Pinpoint the cell where the given text exists, returning its (x, y) midpoint coordinate. 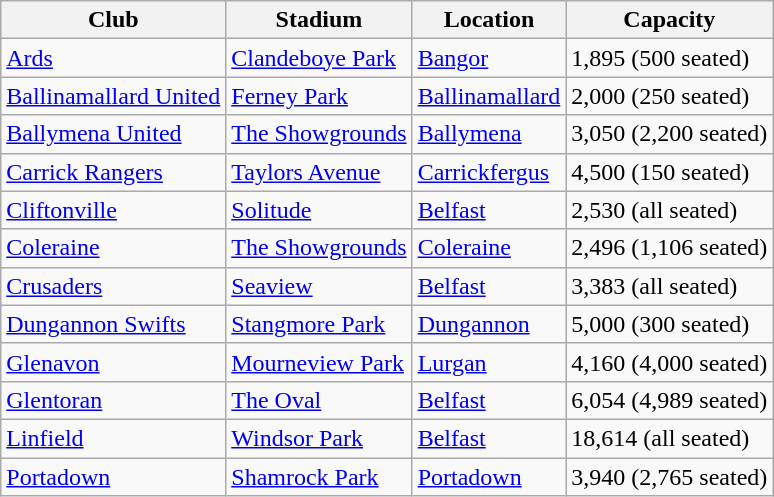
5,000 (300 seated) (670, 324)
2,000 (250 seated) (670, 96)
Clandeboye Park (319, 58)
4,500 (150 seated) (670, 172)
Ballymena United (114, 134)
Dungannon Swifts (114, 324)
Solitude (319, 210)
Carrick Rangers (114, 172)
Crusaders (114, 286)
3,940 (2,765 seated) (670, 477)
18,614 (all seated) (670, 438)
4,160 (4,000 seated) (670, 362)
Stangmore Park (319, 324)
Linfield (114, 438)
Mourneview Park (319, 362)
3,050 (2,200 seated) (670, 134)
Ballymena (489, 134)
Dungannon (489, 324)
2,496 (1,106 seated) (670, 248)
Lurgan (489, 362)
Ballinamallard (489, 96)
3,383 (all seated) (670, 286)
Ballinamallard United (114, 96)
Location (489, 20)
2,530 (all seated) (670, 210)
Ards (114, 58)
Glentoran (114, 400)
Glenavon (114, 362)
Shamrock Park (319, 477)
Cliftonville (114, 210)
1,895 (500 seated) (670, 58)
Windsor Park (319, 438)
Bangor (489, 58)
Capacity (670, 20)
Seaview (319, 286)
The Oval (319, 400)
Club (114, 20)
Carrickfergus (489, 172)
Ferney Park (319, 96)
Stadium (319, 20)
6,054 (4,989 seated) (670, 400)
Taylors Avenue (319, 172)
